Scan for the cell matching the given text and deliver its (x, y) coordinate at center. 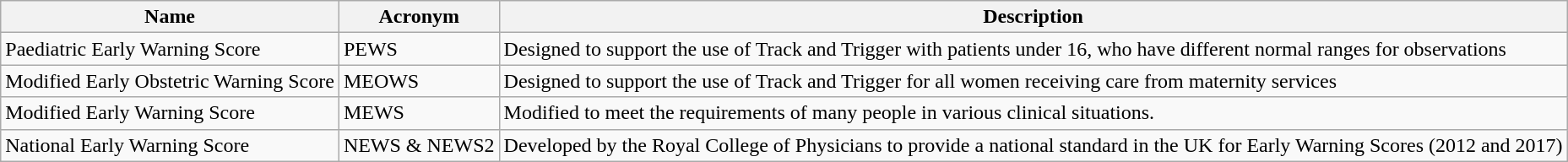
Modified to meet the requirements of many people in various clinical situations. (1034, 113)
Developed by the Royal College of Physicians to provide a national standard in the UK for Early Warning Scores (2012 and 2017) (1034, 145)
National Early Warning Score (171, 145)
MEWS (419, 113)
PEWS (419, 49)
Designed to support the use of Track and Trigger for all women receiving care from maternity services (1034, 81)
MEOWS (419, 81)
Description (1034, 17)
Modified Early Obstetric Warning Score (171, 81)
Name (171, 17)
Designed to support the use of Track and Trigger with patients under 16, who have different normal ranges for observations (1034, 49)
NEWS & NEWS2 (419, 145)
Paediatric Early Warning Score (171, 49)
Acronym (419, 17)
Modified Early Warning Score (171, 113)
